From the cell containing the given text, extract its center point as [x, y] coordinate. 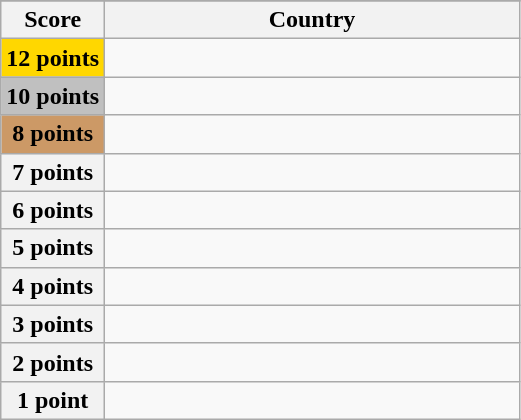
Score [53, 20]
6 points [53, 210]
8 points [53, 134]
Country [312, 20]
4 points [53, 286]
12 points [53, 58]
7 points [53, 172]
3 points [53, 324]
10 points [53, 96]
5 points [53, 248]
1 point [53, 400]
2 points [53, 362]
